Extract the [x, y] coordinate from the center of the cell holding the provided text.  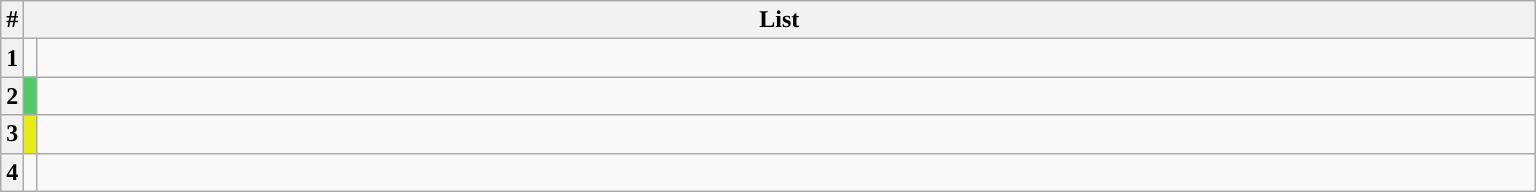
4 [12, 172]
List [780, 20]
2 [12, 96]
1 [12, 58]
# [12, 20]
3 [12, 134]
